Identify which cell holds the provided text, then report its [X, Y] central coordinate. 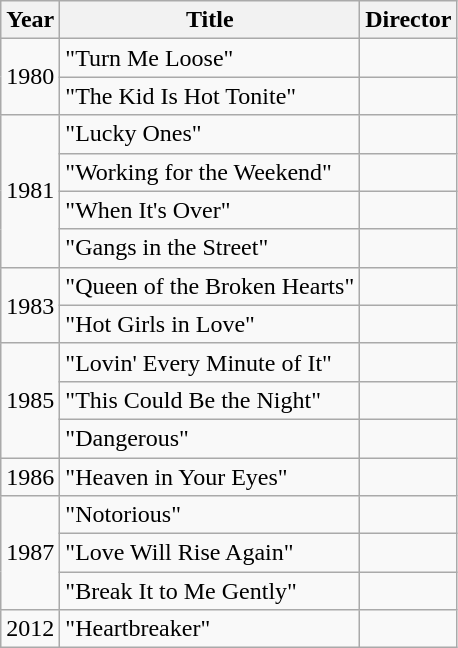
"Gangs in the Street" [210, 248]
"Heartbreaker" [210, 629]
Director [408, 20]
"Break It to Me Gently" [210, 591]
"Heaven in Your Eyes" [210, 477]
"Hot Girls in Love" [210, 324]
1980 [30, 77]
1985 [30, 400]
1981 [30, 191]
Title [210, 20]
"Notorious" [210, 515]
1983 [30, 305]
"When It's Over" [210, 210]
"This Could Be the Night" [210, 400]
2012 [30, 629]
"Love Will Rise Again" [210, 553]
"Working for the Weekend" [210, 172]
"The Kid Is Hot Tonite" [210, 96]
"Dangerous" [210, 438]
1987 [30, 553]
1986 [30, 477]
"Lucky Ones" [210, 134]
"Queen of the Broken Hearts" [210, 286]
"Lovin' Every Minute of It" [210, 362]
"Turn Me Loose" [210, 58]
Year [30, 20]
